Extract the [x, y] coordinate from the center of the cell holding the provided text.  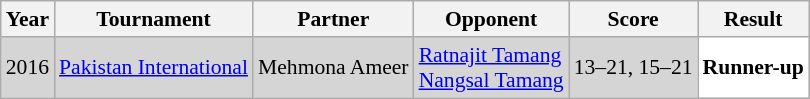
Year [28, 19]
13–21, 15–21 [634, 68]
Score [634, 19]
Mehmona Ameer [334, 68]
2016 [28, 68]
Runner-up [754, 68]
Partner [334, 19]
Tournament [154, 19]
Result [754, 19]
Pakistan International [154, 68]
Ratnajit Tamang Nangsal Tamang [492, 68]
Opponent [492, 19]
